Return the (x, y) coordinate for the center point of the cell that contains the specified text.  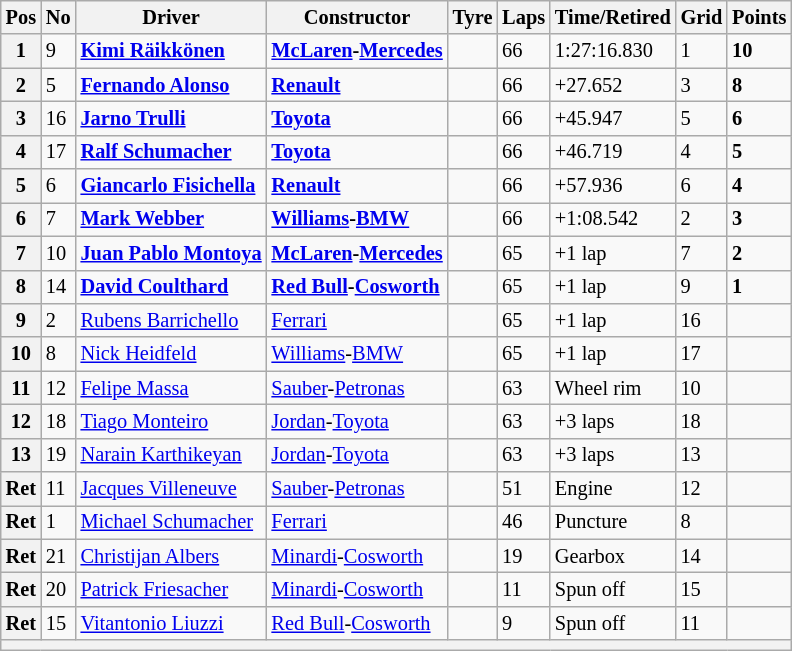
Patrick Friesacher (172, 589)
Ralf Schumacher (172, 152)
Mark Webber (172, 219)
Jarno Trulli (172, 118)
Giancarlo Fisichella (172, 186)
+57.936 (613, 186)
+27.652 (613, 85)
No (58, 17)
Grid (702, 17)
Puncture (613, 522)
+1:08.542 (613, 219)
Rubens Barrichello (172, 320)
Points (759, 17)
Kimi Räikkönen (172, 51)
Laps (524, 17)
Driver (172, 17)
+46.719 (613, 152)
Michael Schumacher (172, 522)
Jacques Villeneuve (172, 489)
David Coulthard (172, 287)
Juan Pablo Montoya (172, 253)
46 (524, 522)
Fernando Alonso (172, 85)
Constructor (358, 17)
Time/Retired (613, 17)
20 (58, 589)
51 (524, 489)
Christijan Albers (172, 556)
Nick Heidfeld (172, 354)
21 (58, 556)
Tiago Monteiro (172, 421)
Narain Karthikeyan (172, 455)
Felipe Massa (172, 388)
Pos (21, 17)
Tyre (473, 17)
Gearbox (613, 556)
Vitantonio Liuzzi (172, 623)
Engine (613, 489)
Wheel rim (613, 388)
1:27:16.830 (613, 51)
+45.947 (613, 118)
